Find where the given text appears and provide that cell's center as [X, Y] coordinate. 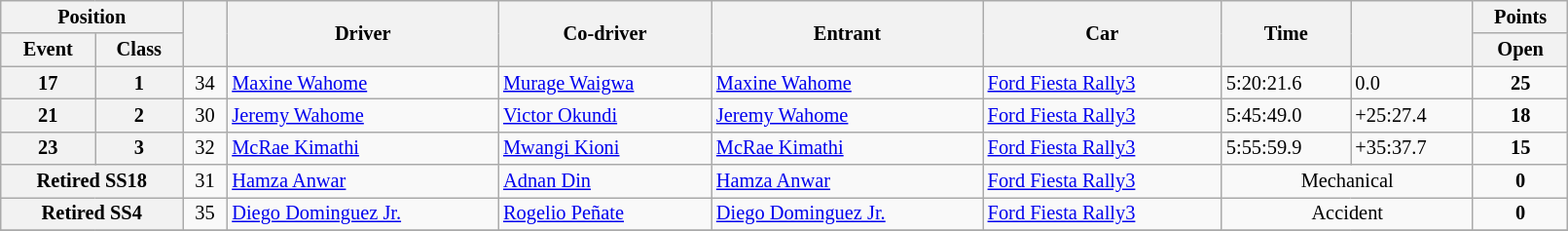
Position [91, 17]
34 [205, 83]
2 [139, 115]
+35:37.7 [1412, 148]
18 [1520, 115]
5:20:21.6 [1287, 83]
1 [139, 83]
30 [205, 115]
Open [1520, 50]
3 [139, 148]
0.0 [1412, 83]
Car [1102, 33]
35 [205, 213]
32 [205, 148]
Rogelio Peñate [605, 213]
Retired SS4 [91, 213]
17 [49, 83]
Entrant [847, 33]
Co-driver [605, 33]
Retired SS18 [91, 181]
Accident [1347, 213]
Adnan Din [605, 181]
Event [49, 50]
Mwangi Kioni [605, 148]
+25:27.4 [1412, 115]
Driver [362, 33]
15 [1520, 148]
Murage Waigwa [605, 83]
Mechanical [1347, 181]
5:45:49.0 [1287, 115]
21 [49, 115]
Victor Okundi [605, 115]
25 [1520, 83]
23 [49, 148]
Time [1287, 33]
5:55:59.9 [1287, 148]
Points [1520, 17]
Class [139, 50]
31 [205, 181]
